Return (x, y) of the center of cell containing provided text 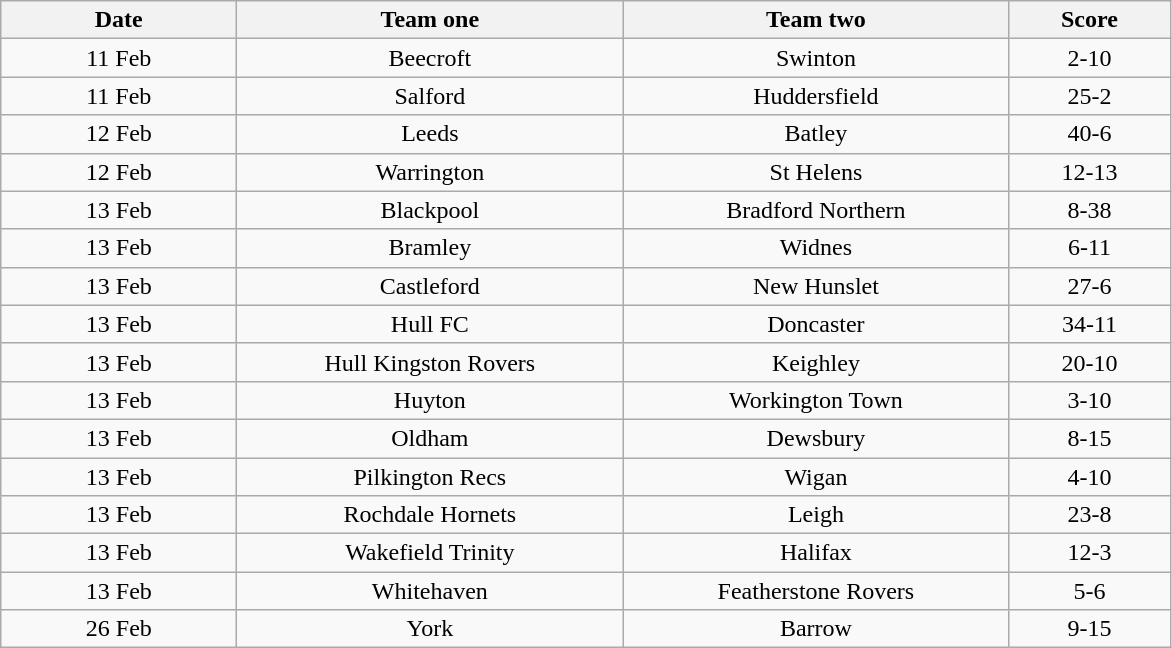
9-15 (1090, 629)
Oldham (430, 438)
2-10 (1090, 58)
Doncaster (816, 324)
Blackpool (430, 210)
Leeds (430, 134)
27-6 (1090, 286)
Widnes (816, 248)
8-15 (1090, 438)
Team two (816, 20)
20-10 (1090, 362)
4-10 (1090, 477)
Featherstone Rovers (816, 591)
23-8 (1090, 515)
Score (1090, 20)
Workington Town (816, 400)
Pilkington Recs (430, 477)
12-3 (1090, 553)
Wigan (816, 477)
Leigh (816, 515)
5-6 (1090, 591)
Wakefield Trinity (430, 553)
Bradford Northern (816, 210)
Huddersfield (816, 96)
3-10 (1090, 400)
40-6 (1090, 134)
Castleford (430, 286)
Salford (430, 96)
Whitehaven (430, 591)
York (430, 629)
25-2 (1090, 96)
Hull FC (430, 324)
Dewsbury (816, 438)
Batley (816, 134)
12-13 (1090, 172)
New Hunslet (816, 286)
Keighley (816, 362)
St Helens (816, 172)
Barrow (816, 629)
Team one (430, 20)
Date (119, 20)
Huyton (430, 400)
Beecroft (430, 58)
34-11 (1090, 324)
Halifax (816, 553)
Hull Kingston Rovers (430, 362)
26 Feb (119, 629)
Swinton (816, 58)
6-11 (1090, 248)
Warrington (430, 172)
Rochdale Hornets (430, 515)
Bramley (430, 248)
8-38 (1090, 210)
